Output the [x, y] coordinate of the center of the cell containing the given text.  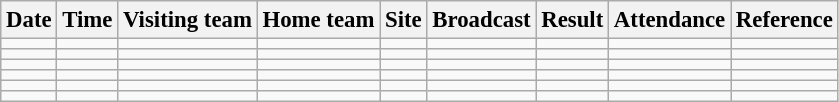
Visiting team [188, 20]
Reference [785, 20]
Time [88, 20]
Attendance [670, 20]
Result [572, 20]
Date [29, 20]
Home team [318, 20]
Site [404, 20]
Broadcast [482, 20]
